Scan for the cell matching the given text and deliver its (X, Y) coordinate at center. 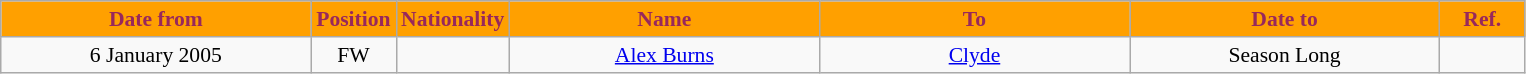
Nationality (452, 19)
Date to (1285, 19)
Date from (156, 19)
Ref. (1482, 19)
Season Long (1285, 55)
FW (354, 55)
Name (664, 19)
To (974, 19)
6 January 2005 (156, 55)
Position (354, 19)
Clyde (974, 55)
Alex Burns (664, 55)
